Scan for the cell matching the given text and deliver its (x, y) coordinate at center. 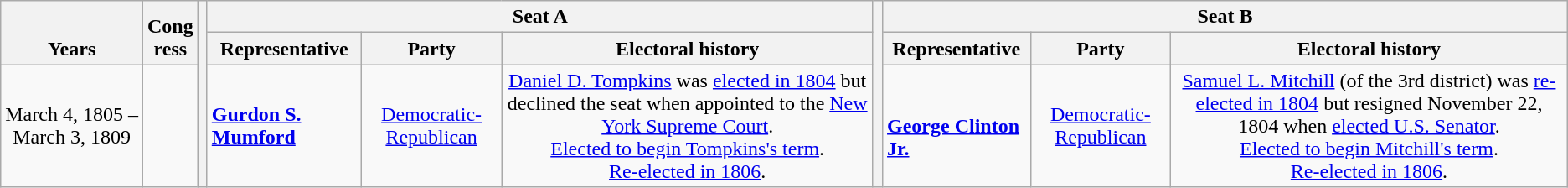
Years (72, 33)
George Clinton Jr. (957, 126)
Seat B (1225, 17)
Congress (170, 33)
March 4, 1805 –March 3, 1809 (72, 126)
Seat A (539, 17)
Gurdon S. Mumford (284, 126)
